Search for the cell housing the specified text and yield its (X, Y) center coordinate. 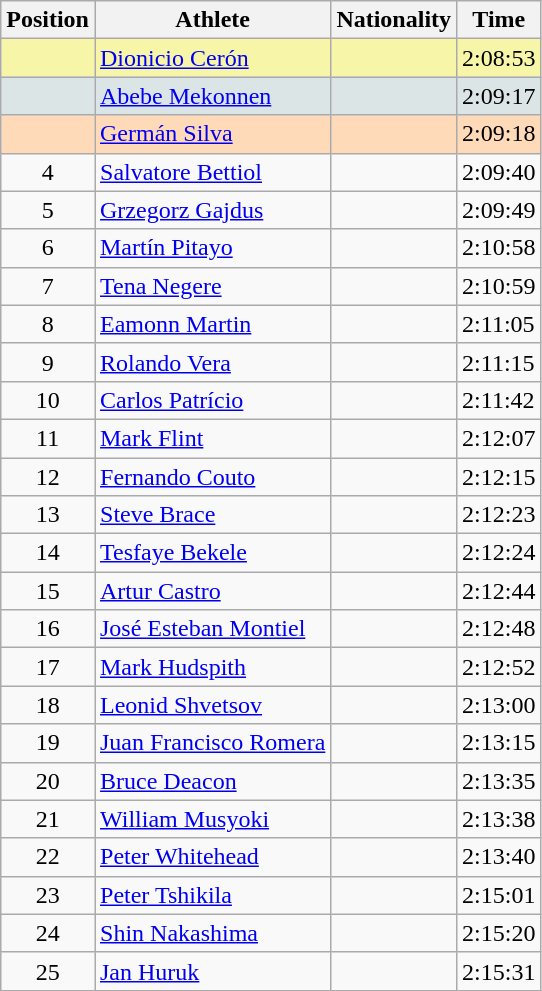
21 (48, 819)
14 (48, 553)
13 (48, 515)
20 (48, 781)
7 (48, 286)
Fernando Couto (212, 477)
2:15:20 (499, 933)
Carlos Patrício (212, 400)
15 (48, 591)
2:11:05 (499, 324)
Juan Francisco Romera (212, 743)
2:09:49 (499, 210)
Mark Flint (212, 438)
25 (48, 971)
Abebe Mekonnen (212, 96)
2:08:53 (499, 58)
2:12:23 (499, 515)
Rolando Vera (212, 362)
2:13:38 (499, 819)
2:11:42 (499, 400)
24 (48, 933)
2:12:07 (499, 438)
2:12:44 (499, 591)
2:13:15 (499, 743)
16 (48, 629)
Nationality (394, 20)
2:09:40 (499, 172)
Tena Negere (212, 286)
19 (48, 743)
Artur Castro (212, 591)
Tesfaye Bekele (212, 553)
Peter Tshikila (212, 895)
Germán Silva (212, 134)
17 (48, 667)
2:12:15 (499, 477)
Salvatore Bettiol (212, 172)
2:09:18 (499, 134)
Jan Huruk (212, 971)
6 (48, 248)
Eamonn Martin (212, 324)
2:12:52 (499, 667)
Steve Brace (212, 515)
4 (48, 172)
Peter Whitehead (212, 857)
2:12:48 (499, 629)
5 (48, 210)
2:11:15 (499, 362)
8 (48, 324)
2:13:00 (499, 705)
2:15:31 (499, 971)
Grzegorz Gajdus (212, 210)
Athlete (212, 20)
Time (499, 20)
Mark Hudspith (212, 667)
9 (48, 362)
William Musyoki (212, 819)
12 (48, 477)
2:10:59 (499, 286)
Shin Nakashima (212, 933)
2:15:01 (499, 895)
2:10:58 (499, 248)
22 (48, 857)
23 (48, 895)
Position (48, 20)
2:13:35 (499, 781)
Martín Pitayo (212, 248)
10 (48, 400)
José Esteban Montiel (212, 629)
11 (48, 438)
18 (48, 705)
2:12:24 (499, 553)
Leonid Shvetsov (212, 705)
Bruce Deacon (212, 781)
Dionicio Cerón (212, 58)
2:13:40 (499, 857)
2:09:17 (499, 96)
